Scan for the cell matching the given text and deliver its (X, Y) coordinate at center. 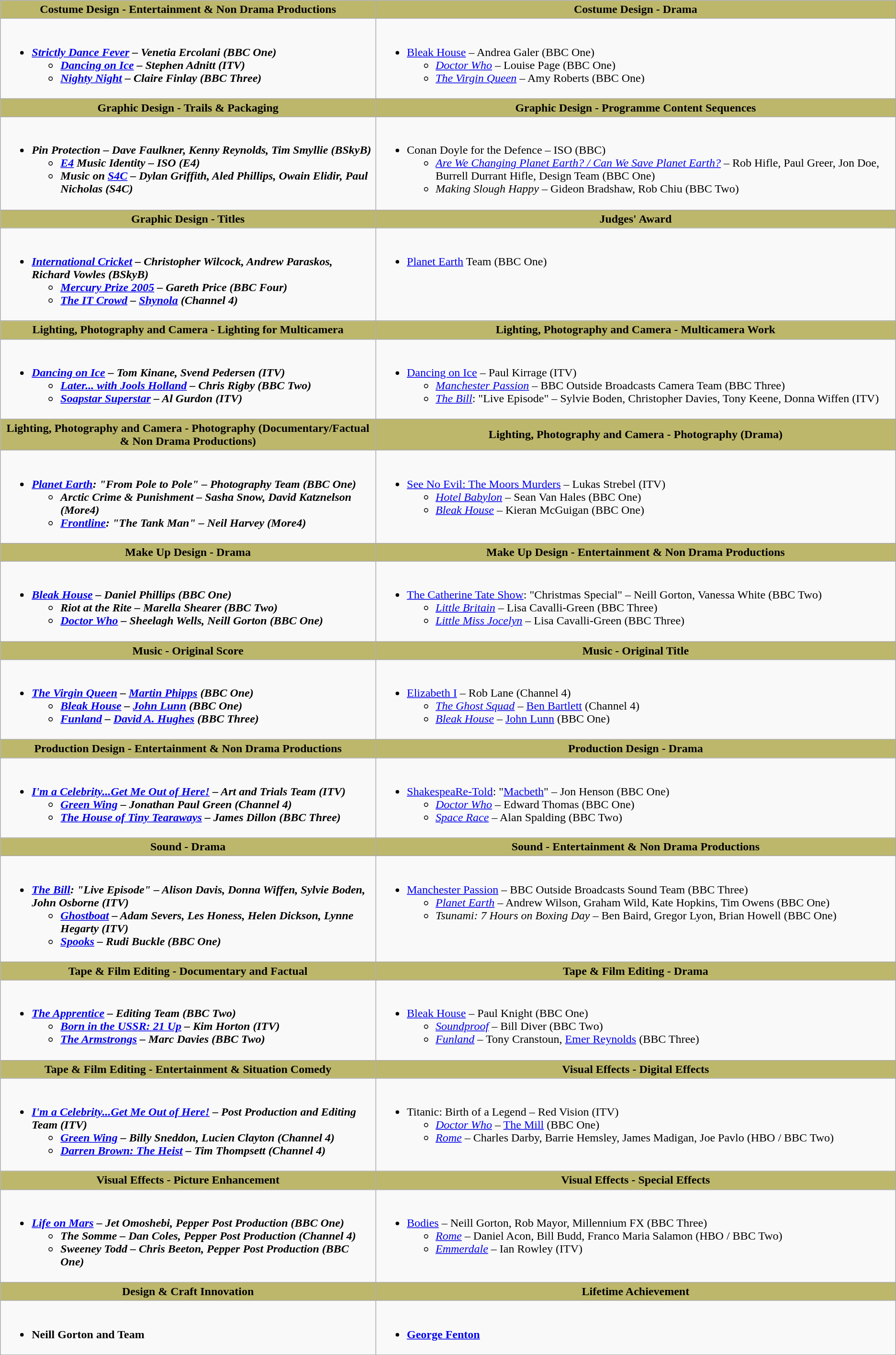
Graphic Design - Programme Content Sequences (636, 108)
Bleak House – Daniel Phillips (BBC One)Riot at the Rite – Marella Shearer (BBC Two)Doctor Who – Sheelagh Wells, Neill Gorton (BBC One) (188, 601)
Tape & Film Editing - Documentary and Factual (188, 971)
Costume Design - Drama (636, 10)
Lighting, Photography and Camera - Lighting for Multicamera (188, 330)
Music - Original Score (188, 651)
Lighting, Photography and Camera - Multicamera Work (636, 330)
Bleak House – Paul Knight (BBC One)Soundproof – Bill Diver (BBC Two)Funland – Tony Cranstoun, Emer Reynolds (BBC Three) (636, 1020)
Costume Design - Entertainment & Non Drama Productions (188, 10)
Tape & Film Editing - Drama (636, 971)
Lifetime Achievement (636, 1291)
Bleak House – Andrea Galer (BBC One)Doctor Who – Louise Page (BBC One)The Virgin Queen – Amy Roberts (BBC One) (636, 58)
George Fenton (636, 1327)
Music - Original Title (636, 651)
Design & Craft Innovation (188, 1291)
Planet Earth Team (BBC One) (636, 274)
Tape & Film Editing - Entertainment & Situation Comedy (188, 1069)
Make Up Design - Drama (188, 552)
Neill Gorton and Team (188, 1327)
The Virgin Queen – Martin Phipps (BBC One)Bleak House – John Lunn (BBC One)Funland – David A. Hughes (BBC Three) (188, 700)
Elizabeth I – Rob Lane (Channel 4)The Ghost Squad – Ben Bartlett (Channel 4)Bleak House – John Lunn (BBC One) (636, 700)
Graphic Design - Titles (188, 219)
Visual Effects - Picture Enhancement (188, 1180)
Dancing on Ice – Tom Kinane, Svend Pedersen (ITV)Later... with Jools Holland – Chris Rigby (BBC Two)Soapstar Superstar – Al Gurdon (ITV) (188, 379)
Lighting, Photography and Camera - Photography (Drama) (636, 435)
Visual Effects - Digital Effects (636, 1069)
Sound - Entertainment & Non Drama Productions (636, 847)
Visual Effects - Special Effects (636, 1180)
Make Up Design - Entertainment & Non Drama Productions (636, 552)
Sound - Drama (188, 847)
Production Design - Entertainment & Non Drama Productions (188, 749)
Judges' Award (636, 219)
The Apprentice – Editing Team (BBC Two)Born in the USSR: 21 Up – Kim Horton (ITV)The Armstrongs – Marc Davies (BBC Two) (188, 1020)
Lighting, Photography and Camera - Photography (Documentary/Factual & Non Drama Productions) (188, 435)
See No Evil: The Moors Murders – Lukas Strebel (ITV)Hotel Babylon – Sean Van Hales (BBC One)Bleak House – Kieran McGuigan (BBC One) (636, 497)
ShakespeaRe-Told: "Macbeth" – Jon Henson (BBC One)Doctor Who – Edward Thomas (BBC One)Space Race – Alan Spalding (BBC Two) (636, 798)
Strictly Dance Fever – Venetia Ercolani (BBC One)Dancing on Ice – Stephen Adnitt (ITV)Nighty Night – Claire Finlay (BBC Three) (188, 58)
Graphic Design - Trails & Packaging (188, 108)
Production Design - Drama (636, 749)
